Search for the cell housing the specified text and yield its (X, Y) center coordinate. 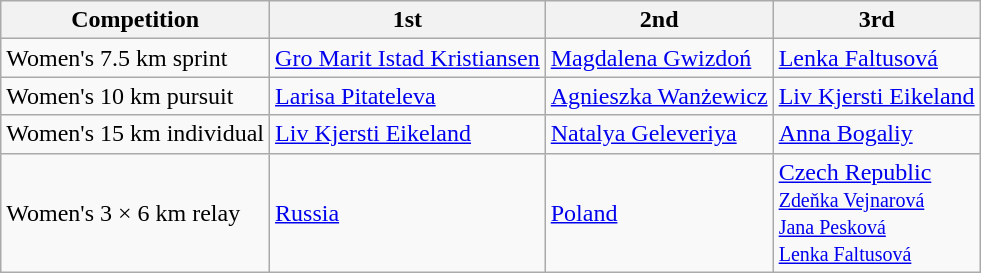
Women's 3 × 6 km relay (136, 212)
Poland (659, 212)
Agnieszka Wanżewicz (659, 96)
Women's 10 km pursuit (136, 96)
Russia (408, 212)
Lenka Faltusová (876, 58)
Women's 7.5 km sprint (136, 58)
Women's 15 km individual (136, 134)
Competition (136, 20)
Czech RepublicZdeňka VejnarováJana PeskováLenka Faltusová (876, 212)
1st (408, 20)
Gro Marit Istad Kristiansen (408, 58)
Larisa Pitateleva (408, 96)
3rd (876, 20)
Anna Bogaliy (876, 134)
Natalya Geleveriya (659, 134)
2nd (659, 20)
Magdalena Gwizdoń (659, 58)
